Output the (X, Y) coordinate of the center of the cell containing the given text.  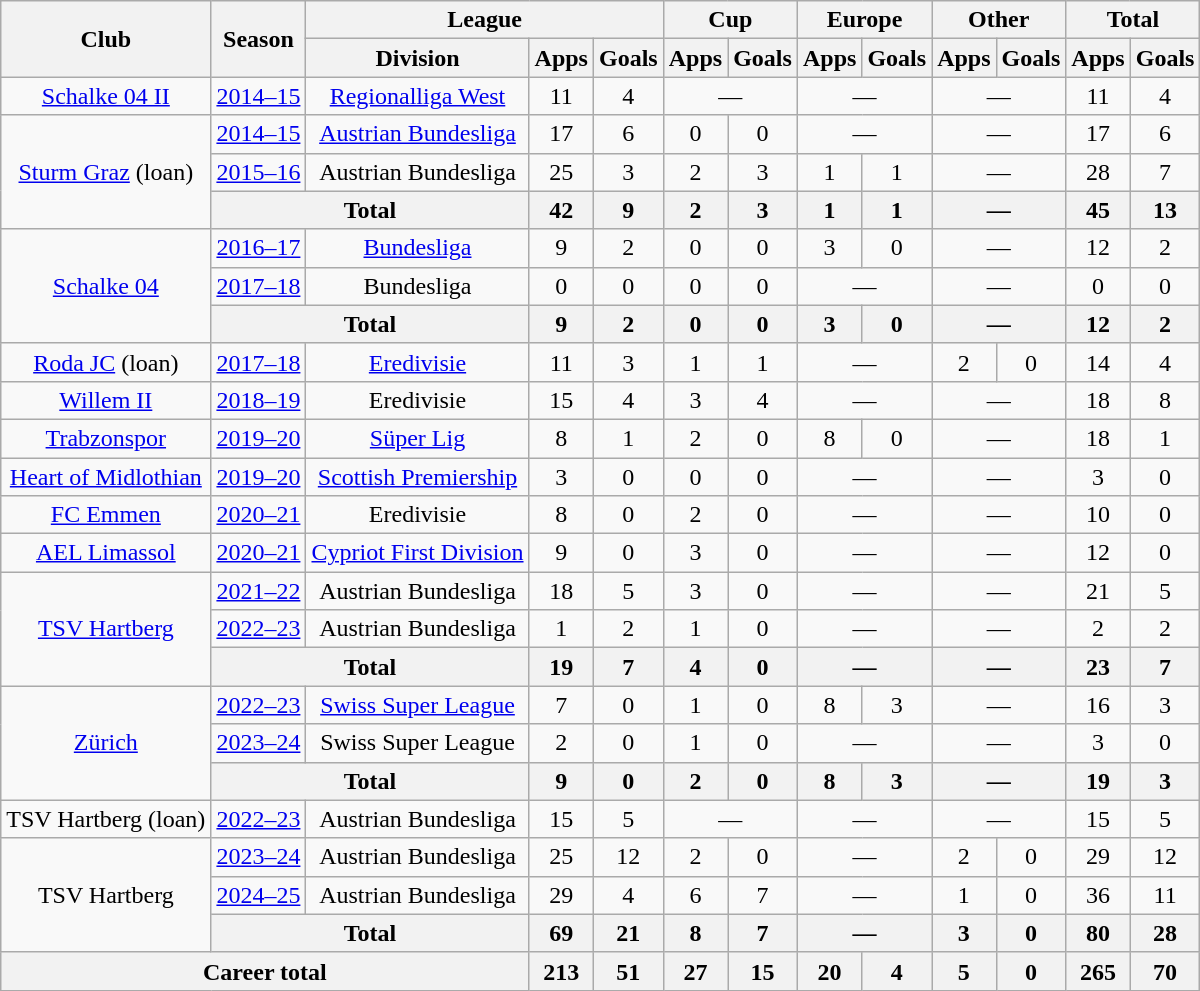
Sturm Graz (loan) (106, 172)
Schalke 04 II (106, 96)
Season (258, 39)
Zürich (106, 743)
TSV Hartberg (loan) (106, 819)
AEL Limassol (106, 553)
Europe (864, 20)
Trabzonspor (106, 438)
265 (1098, 971)
16 (1098, 705)
42 (561, 210)
Cup (730, 20)
70 (1165, 971)
14 (1098, 362)
Regionalliga West (418, 96)
69 (561, 933)
Roda JC (loan) (106, 362)
36 (1098, 895)
23 (1098, 667)
Other (999, 20)
Willem II (106, 400)
Scottish Premiership (418, 477)
13 (1165, 210)
Cypriot First Division (418, 553)
Schalke 04 (106, 286)
45 (1098, 210)
2024–25 (258, 895)
Club (106, 39)
20 (829, 971)
2021–22 (258, 591)
Division (418, 58)
League (484, 20)
Heart of Midlothian (106, 477)
Süper Lig (418, 438)
80 (1098, 933)
213 (561, 971)
Career total (265, 971)
10 (1098, 515)
FC Emmen (106, 515)
2016–17 (258, 248)
27 (695, 971)
51 (628, 971)
2015–16 (258, 172)
2018–19 (258, 400)
